Locate the cell with the specified text and output its [X, Y] center coordinate. 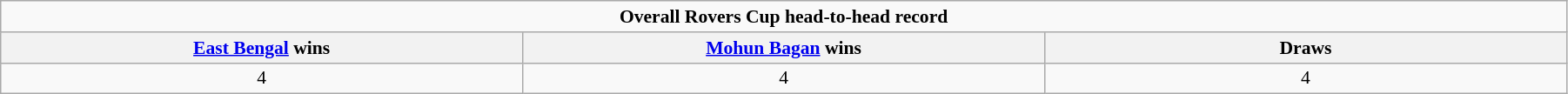
Overall Rovers Cup head-to-head record [784, 17]
Mohun Bagan wins [784, 48]
East Bengal wins [262, 48]
Draws [1306, 48]
